From the cell containing the given text, extract its center point as (x, y) coordinate. 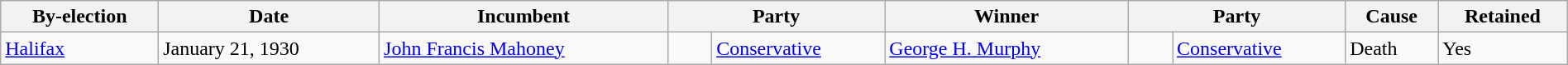
January 21, 1930 (270, 48)
Date (270, 17)
Winner (1007, 17)
George H. Murphy (1007, 48)
Yes (1503, 48)
John Francis Mahoney (524, 48)
Halifax (79, 48)
Retained (1503, 17)
By-election (79, 17)
Cause (1392, 17)
Death (1392, 48)
Incumbent (524, 17)
